From the cell containing the given text, extract its center point as [x, y] coordinate. 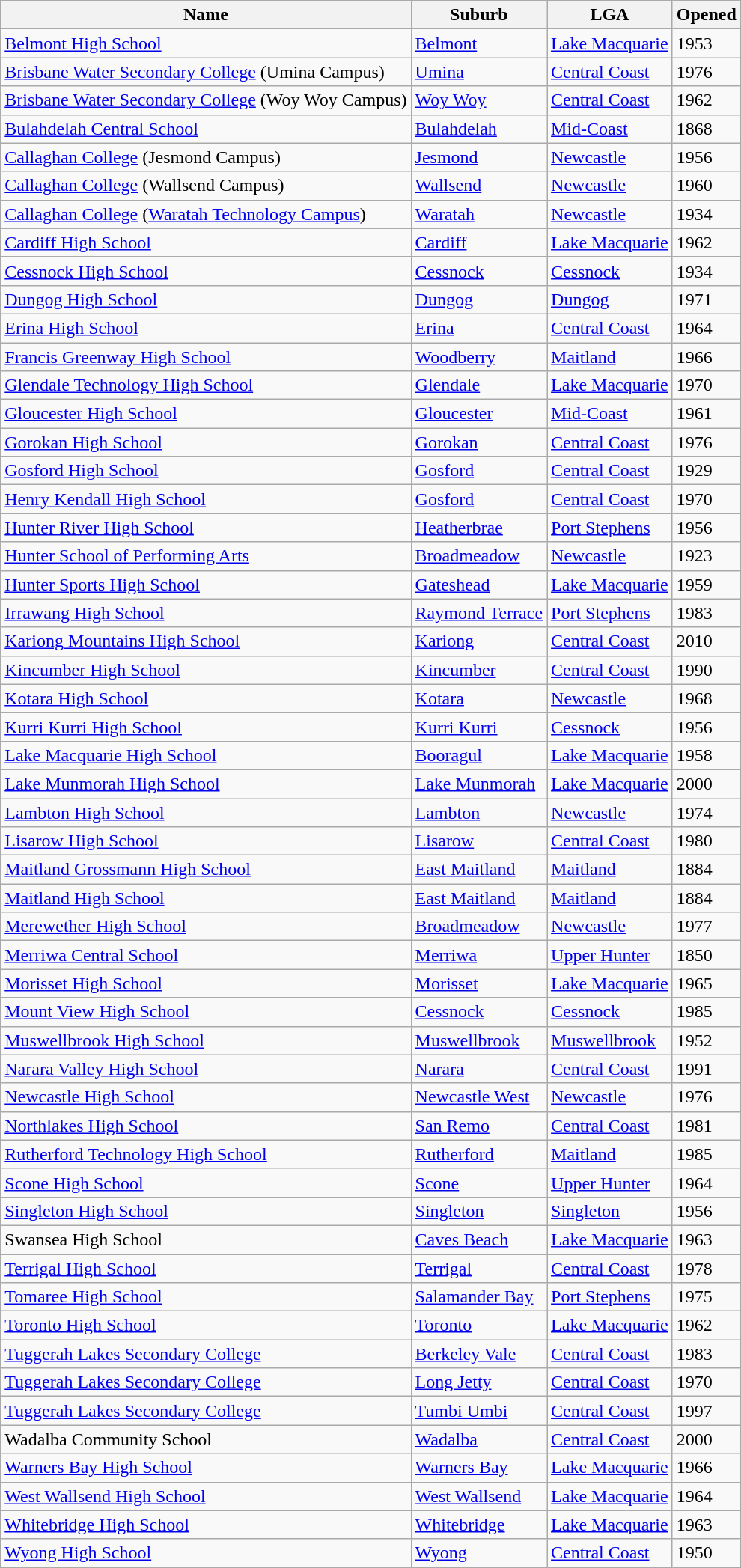
San Remo [479, 1126]
1980 [707, 841]
Glendale [479, 385]
Jesmond [479, 157]
Whitebridge High School [206, 1525]
Whitebridge [479, 1525]
Francis Greenway High School [206, 357]
Cardiff [479, 242]
Henry Kendall High School [206, 499]
1990 [707, 670]
Cessnock High School [206, 271]
Warners Bay [479, 1468]
Gloucester High School [206, 414]
Gloucester [479, 414]
Northlakes High School [206, 1126]
Callaghan College (Jesmond Campus) [206, 157]
Kurri Kurri [479, 727]
Gorokan [479, 442]
Erina High School [206, 328]
Raymond Terrace [479, 613]
Gorokan High School [206, 442]
Opened [707, 15]
1952 [707, 1040]
Erina [479, 328]
Muswellbrook High School [206, 1040]
Maitland High School [206, 898]
Callaghan College (Waratah Technology Campus) [206, 214]
Lake Munmorah [479, 784]
Warners Bay High School [206, 1468]
1981 [707, 1126]
Caves Beach [479, 1239]
1991 [707, 1069]
1850 [707, 955]
1959 [707, 585]
Kotara High School [206, 698]
Woodberry [479, 357]
1997 [707, 1411]
1953 [707, 43]
Wyong High School [206, 1553]
Rutherford [479, 1154]
Morisset [479, 983]
Glendale Technology High School [206, 385]
1868 [707, 129]
Lisarow [479, 841]
Terrigal [479, 1269]
Booragul [479, 755]
Umina [479, 72]
Long Jetty [479, 1382]
Toronto High School [206, 1326]
Suburb [479, 15]
1929 [707, 471]
Bulahdelah Central School [206, 129]
Heatherbrae [479, 528]
Hunter River High School [206, 528]
1971 [707, 299]
Gosford High School [206, 471]
Newcastle High School [206, 1097]
Merriwa [479, 955]
Callaghan College (Wallsend Campus) [206, 186]
1958 [707, 755]
Kariong Mountains High School [206, 641]
Rutherford Technology High School [206, 1154]
Tomaree High School [206, 1297]
Lambton [479, 812]
Kurri Kurri High School [206, 727]
Waratah [479, 214]
Wadalba [479, 1439]
Belmont [479, 43]
Newcastle West [479, 1097]
Wyong [479, 1553]
Scone [479, 1183]
Gateshead [479, 585]
West Wallsend High School [206, 1496]
Woy Woy [479, 100]
Lisarow High School [206, 841]
1968 [707, 698]
Scone High School [206, 1183]
Wallsend [479, 186]
Merriwa Central School [206, 955]
1974 [707, 812]
Salamander Bay [479, 1297]
Kincumber [479, 670]
Dungog High School [206, 299]
1950 [707, 1553]
2010 [707, 641]
Merewether High School [206, 927]
Lambton High School [206, 812]
West Wallsend [479, 1496]
Kincumber High School [206, 670]
Berkeley Vale [479, 1354]
Narara Valley High School [206, 1069]
LGA [610, 15]
Morisset High School [206, 983]
Lake Macquarie High School [206, 755]
Mount View High School [206, 1012]
Brisbane Water Secondary College (Umina Campus) [206, 72]
Irrawang High School [206, 613]
Terrigal High School [206, 1269]
Maitland Grossmann High School [206, 870]
1965 [707, 983]
Narara [479, 1069]
1977 [707, 927]
Name [206, 15]
Singleton High School [206, 1211]
Kotara [479, 698]
Hunter School of Performing Arts [206, 556]
Cardiff High School [206, 242]
Toronto [479, 1326]
Lake Munmorah High School [206, 784]
Belmont High School [206, 43]
1975 [707, 1297]
Tumbi Umbi [479, 1411]
Wadalba Community School [206, 1439]
Kariong [479, 641]
1978 [707, 1269]
1923 [707, 556]
1960 [707, 186]
Swansea High School [206, 1239]
Brisbane Water Secondary College (Woy Woy Campus) [206, 100]
Hunter Sports High School [206, 585]
Bulahdelah [479, 129]
1961 [707, 414]
